Extract the (x, y) coordinate from the center of the cell holding the provided text.  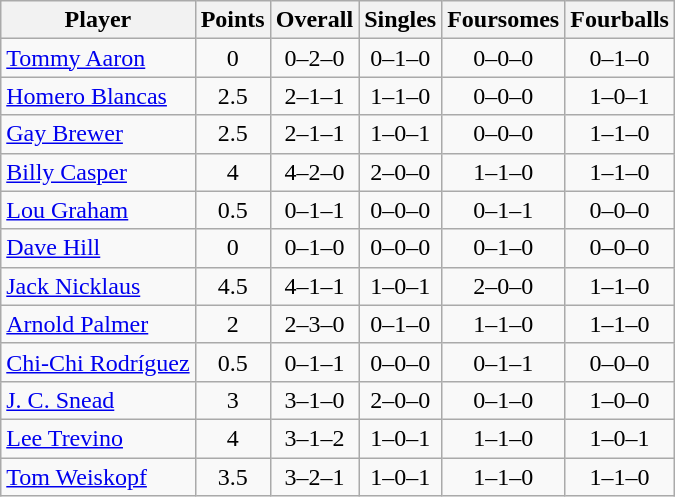
3–1–2 (314, 438)
Lou Graham (98, 210)
2 (232, 324)
Gay Brewer (98, 134)
4–1–1 (314, 286)
Dave Hill (98, 248)
Tom Weiskopf (98, 477)
1–0–0 (620, 400)
Arnold Palmer (98, 324)
4.5 (232, 286)
Fourballs (620, 20)
3.5 (232, 477)
Jack Nicklaus (98, 286)
Player (98, 20)
Homero Blancas (98, 96)
Tommy Aaron (98, 58)
Points (232, 20)
3–2–1 (314, 477)
3–1–0 (314, 400)
Overall (314, 20)
2–3–0 (314, 324)
Chi-Chi Rodríguez (98, 362)
J. C. Snead (98, 400)
Singles (400, 20)
4–2–0 (314, 172)
Foursomes (504, 20)
3 (232, 400)
0–2–0 (314, 58)
Lee Trevino (98, 438)
Billy Casper (98, 172)
